Return the [X, Y] coordinate for the center point of the cell that contains the specified text.  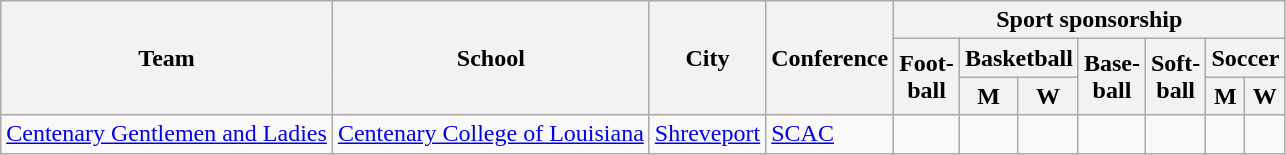
Team [167, 58]
Foot-ball [927, 77]
Basketball [1018, 58]
Conference [830, 58]
City [707, 58]
Soccer [1246, 58]
SCAC [830, 134]
School [490, 58]
Centenary Gentlemen and Ladies [167, 134]
Soft-ball [1175, 77]
Sport sponsorship [1090, 20]
Shreveport [707, 134]
Base-ball [1112, 77]
Centenary College of Louisiana [490, 134]
